Return (x, y) of the center of cell containing provided text 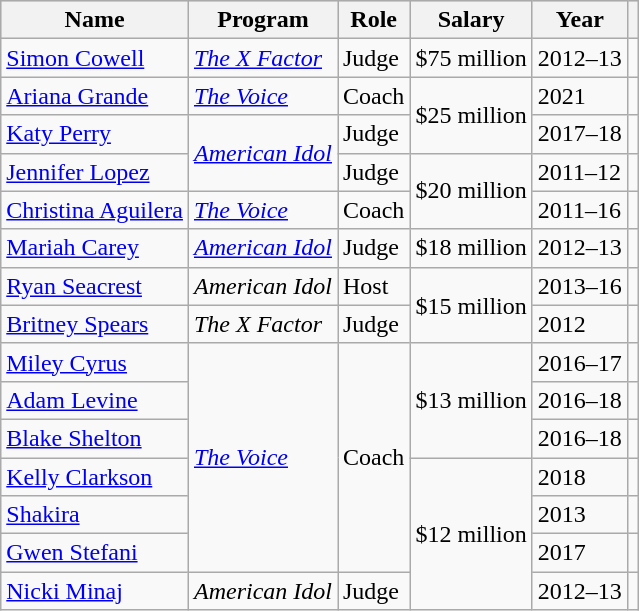
2018 (580, 477)
Simon Cowell (95, 58)
$15 million (471, 305)
2013–16 (580, 286)
Name (95, 20)
Gwen Stefani (95, 553)
Host (374, 286)
Ariana Grande (95, 96)
$18 million (471, 248)
Adam Levine (95, 400)
Jennifer Lopez (95, 172)
$20 million (471, 191)
Shakira (95, 515)
2017 (580, 553)
2013 (580, 515)
2011–12 (580, 172)
Nicki Minaj (95, 591)
Britney Spears (95, 324)
Role (374, 20)
$12 million (471, 534)
2021 (580, 96)
2011–16 (580, 210)
Program (262, 20)
Ryan Seacrest (95, 286)
2017–18 (580, 134)
Mariah Carey (95, 248)
2012 (580, 324)
Blake Shelton (95, 438)
Salary (471, 20)
Christina Aguilera (95, 210)
$75 million (471, 58)
Year (580, 20)
$13 million (471, 400)
Kelly Clarkson (95, 477)
Katy Perry (95, 134)
Miley Cyrus (95, 362)
2016–17 (580, 362)
$25 million (471, 115)
